Determine the [x, y] coordinate at the center of the cell enclosing the given text.  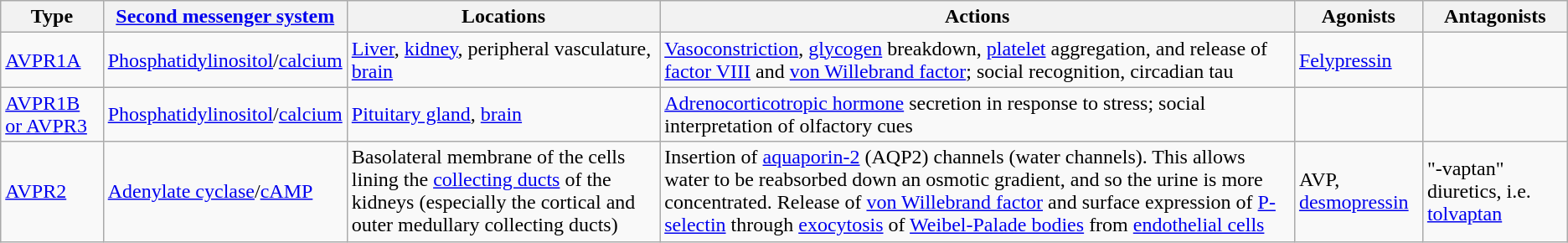
Vasoconstriction, glycogen breakdown, platelet aggregation, and release of factor VIII and von Willebrand factor; social recognition, circadian tau [977, 60]
Adrenocorticotropic hormone secretion in response to stress; social interpretation of olfactory cues [977, 114]
"-vaptan" diuretics, i.e. tolvaptan [1494, 191]
Adenylate cyclase/cAMP [224, 191]
Type [52, 17]
Pituitary gland, brain [503, 114]
Agonists [1359, 17]
AVPR2 [52, 191]
Second messenger system [224, 17]
Locations [503, 17]
Liver, kidney, peripheral vasculature, brain [503, 60]
Basolateral membrane of the cells lining the collecting ducts of the kidneys (especially the cortical and outer medullary collecting ducts) [503, 191]
Actions [977, 17]
Antagonists [1494, 17]
AVP, desmopressin [1359, 191]
AVPR1A [52, 60]
AVPR1B or AVPR3 [52, 114]
Felypressin [1359, 60]
